Identify which cell holds the provided text, then report its [X, Y] central coordinate. 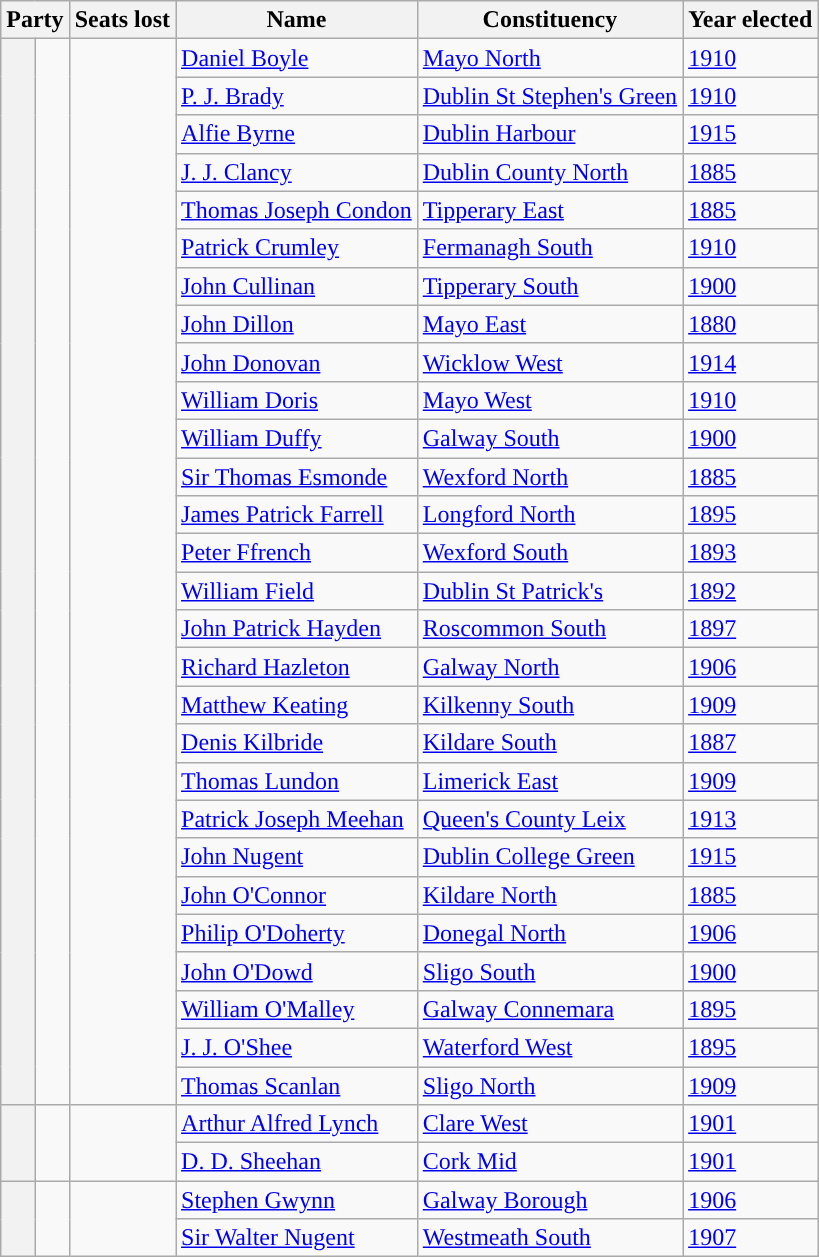
Kildare North [550, 895]
Tipperary East [550, 210]
Dublin St Patrick's [550, 591]
1892 [750, 591]
William Duffy [297, 438]
John O'Connor [297, 895]
Mayo East [550, 324]
Waterford West [550, 1047]
James Patrick Farrell [297, 515]
Galway North [550, 667]
Constituency [550, 20]
Kilkenny South [550, 705]
1880 [750, 324]
Name [297, 20]
Sligo North [550, 1085]
Party [35, 20]
Sir Thomas Esmonde [297, 477]
John Dillon [297, 324]
John Patrick Hayden [297, 629]
1887 [750, 743]
Alfie Byrne [297, 134]
Wexford South [550, 553]
Mayo North [550, 58]
Year elected [750, 20]
William Doris [297, 400]
Longford North [550, 515]
Wicklow West [550, 362]
Tipperary South [550, 286]
Dublin St Stephen's Green [550, 96]
P. J. Brady [297, 96]
1907 [750, 1238]
Kildare South [550, 743]
Thomas Scanlan [297, 1085]
William Field [297, 591]
John O'Dowd [297, 971]
Wexford North [550, 477]
D. D. Sheehan [297, 1162]
Dublin County North [550, 172]
Cork Mid [550, 1162]
Arthur Alfred Lynch [297, 1124]
Galway Borough [550, 1200]
1897 [750, 629]
John Nugent [297, 857]
Patrick Crumley [297, 248]
1914 [750, 362]
Sligo South [550, 971]
Patrick Joseph Meehan [297, 819]
Limerick East [550, 781]
Queen's County Leix [550, 819]
Roscommon South [550, 629]
Daniel Boyle [297, 58]
John Donovan [297, 362]
Thomas Joseph Condon [297, 210]
Denis Kilbride [297, 743]
Westmeath South [550, 1238]
Stephen Gwynn [297, 1200]
Dublin College Green [550, 857]
Thomas Lundon [297, 781]
Clare West [550, 1124]
1913 [750, 819]
Peter Ffrench [297, 553]
Fermanagh South [550, 248]
1893 [750, 553]
Mayo West [550, 400]
Dublin Harbour [550, 134]
John Cullinan [297, 286]
J. J. Clancy [297, 172]
Galway Connemara [550, 1009]
J. J. O'Shee [297, 1047]
Richard Hazleton [297, 667]
Philip O'Doherty [297, 933]
Sir Walter Nugent [297, 1238]
Donegal North [550, 933]
Galway South [550, 438]
William O'Malley [297, 1009]
Matthew Keating [297, 705]
Seats lost [122, 20]
